Pinpoint the cell where the given text exists, returning its (X, Y) midpoint coordinate. 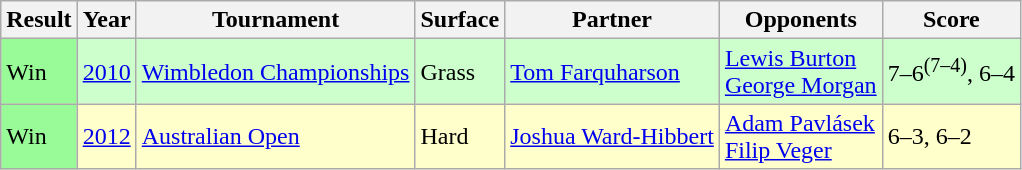
2012 (106, 136)
Surface (460, 20)
Score (951, 20)
6–3, 6–2 (951, 136)
Wimbledon Championships (276, 72)
Lewis Burton George Morgan (800, 72)
7–6(7–4), 6–4 (951, 72)
Australian Open (276, 136)
Tom Farquharson (612, 72)
Adam Pavlásek Filip Veger (800, 136)
Result (39, 20)
Year (106, 20)
Hard (460, 136)
Tournament (276, 20)
Partner (612, 20)
Joshua Ward-Hibbert (612, 136)
Opponents (800, 20)
2010 (106, 72)
Grass (460, 72)
